Scan for the cell matching the given text and deliver its [X, Y] coordinate at center. 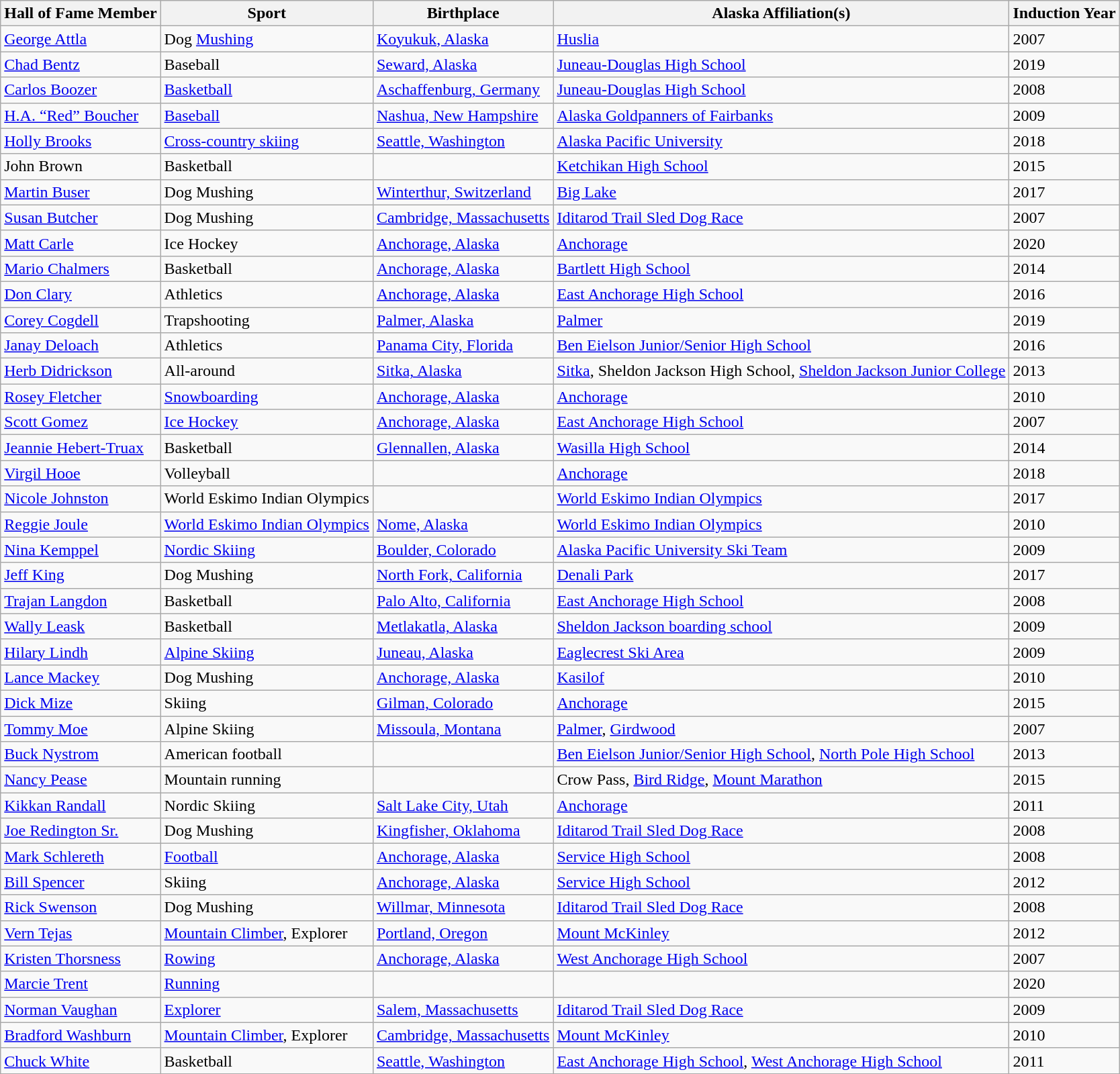
Vern Tejas [81, 933]
Rick Swenson [81, 908]
Palmer [782, 320]
Palmer, Girdwood [782, 728]
Bill Spencer [81, 882]
Susan Butcher [81, 217]
Holly Brooks [81, 141]
Birthplace [463, 13]
Salt Lake City, Utah [463, 805]
Nancy Pease [81, 780]
Metlakatla, Alaska [463, 626]
Boulder, Colorado [463, 550]
Nashua, New Hampshire [463, 115]
Crow Pass, Bird Ridge, Mount Marathon [782, 780]
Missoula, Montana [463, 728]
Salem, Massachusetts [463, 1010]
Kasilof [782, 677]
Rosey Fletcher [81, 397]
Aschaffenburg, Germany [463, 90]
Juneau, Alaska [463, 652]
Dick Mize [81, 703]
Portland, Oregon [463, 933]
Eaglecrest Ski Area [782, 652]
Buck Nystrom [81, 754]
Hall of Fame Member [81, 13]
Kingfisher, Oklahoma [463, 831]
Denali Park [782, 575]
Alaska Affiliation(s) [782, 13]
Janay Deloach [81, 346]
Mountain running [267, 780]
Winterthur, Switzerland [463, 192]
Sport [267, 13]
Sitka, Alaska [463, 371]
Ben Eielson Junior/Senior High School [782, 346]
Volleyball [267, 473]
Running [267, 984]
Kikkan Randall [81, 805]
Carlos Boozer [81, 90]
Sheldon Jackson boarding school [782, 626]
H.A. “Red” Boucher [81, 115]
American football [267, 754]
Herb Didrickson [81, 371]
Rowing [267, 959]
Norman Vaughan [81, 1010]
Panama City, Florida [463, 346]
Big Lake [782, 192]
Sitka, Sheldon Jackson High School, Sheldon Jackson Junior College [782, 371]
Jeff King [81, 575]
John Brown [81, 166]
Induction Year [1064, 13]
East Anchorage High School, West Anchorage High School [782, 1061]
Nicole Johnston [81, 499]
Palo Alto, California [463, 601]
Lance Mackey [81, 677]
Scott Gomez [81, 422]
Kristen Thorsness [81, 959]
Trapshooting [267, 320]
Ben Eielson Junior/Senior High School, North Pole High School [782, 754]
Nome, Alaska [463, 524]
Don Clary [81, 294]
Marcie Trent [81, 984]
Mark Schlereth [81, 857]
Ketchikan High School [782, 166]
Cross-country skiing [267, 141]
Koyukuk, Alaska [463, 39]
West Anchorage High School [782, 959]
Chad Bentz [81, 64]
Alaska Pacific University [782, 141]
Alaska Pacific University Ski Team [782, 550]
Mario Chalmers [81, 268]
Reggie Joule [81, 524]
Huslia [782, 39]
North Fork, California [463, 575]
Alaska Goldpanners of Fairbanks [782, 115]
Virgil Hooe [81, 473]
Hilary Lindh [81, 652]
Glennallen, Alaska [463, 448]
Wally Leask [81, 626]
Corey Cogdell [81, 320]
All-around [267, 371]
Joe Redington Sr. [81, 831]
Jeannie Hebert-Truax [81, 448]
Wasilla High School [782, 448]
Explorer [267, 1010]
Matt Carle [81, 243]
George Attla [81, 39]
Tommy Moe [81, 728]
Chuck White [81, 1061]
Palmer, Alaska [463, 320]
Seward, Alaska [463, 64]
Bradford Washburn [81, 1035]
Football [267, 857]
Snowboarding [267, 397]
Bartlett High School [782, 268]
Willmar, Minnesota [463, 908]
Nina Kemppel [81, 550]
Trajan Langdon [81, 601]
Gilman, Colorado [463, 703]
Martin Buser [81, 192]
